Detect which cell encompasses the target text, then output its [x, y] center coordinate. 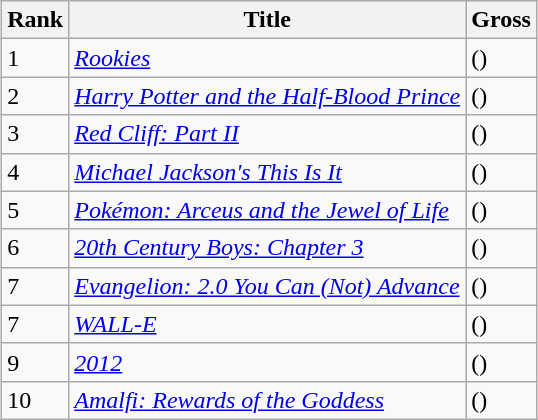
1 [36, 58]
Title [268, 20]
Harry Potter and the Half-Blood Prince [268, 96]
Gross [502, 20]
Red Cliff: Part II [268, 134]
4 [36, 172]
Rookies [268, 58]
5 [36, 210]
10 [36, 400]
Rank [36, 20]
2012 [268, 362]
Amalfi: Rewards of the Goddess [268, 400]
Pokémon: Arceus and the Jewel of Life [268, 210]
Evangelion: 2.0 You Can (Not) Advance [268, 286]
WALL-E [268, 324]
20th Century Boys: Chapter 3 [268, 248]
3 [36, 134]
Michael Jackson's This Is It [268, 172]
9 [36, 362]
6 [36, 248]
2 [36, 96]
